Find where the given text appears and provide that cell's center as (X, Y) coordinate. 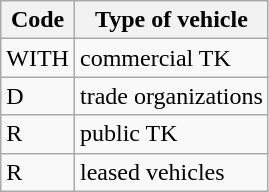
leased vehicles (171, 172)
Code (38, 20)
WITH (38, 58)
commercial TK (171, 58)
Type of vehicle (171, 20)
D (38, 96)
public TK (171, 134)
trade organizations (171, 96)
